From the cell containing the given text, extract its center point as [X, Y] coordinate. 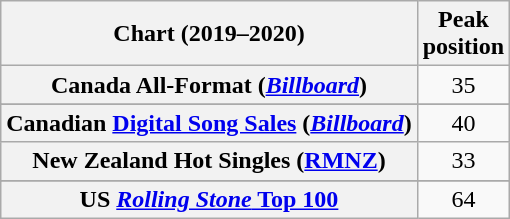
33 [463, 161]
Peakposition [463, 34]
Chart (2019–2020) [209, 34]
Canadian Digital Song Sales (Billboard) [209, 123]
64 [463, 199]
US Rolling Stone Top 100 [209, 199]
New Zealand Hot Singles (RMNZ) [209, 161]
Canada All-Format (Billboard) [209, 85]
40 [463, 123]
35 [463, 85]
